Return (X, Y) of the center of cell containing provided text 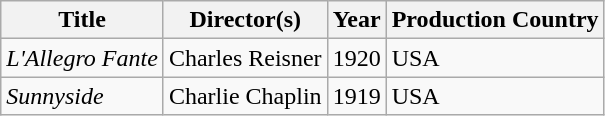
Charles Reisner (245, 58)
1919 (356, 96)
Production Country (495, 20)
L'Allegro Fante (82, 58)
Sunnyside (82, 96)
Title (82, 20)
Year (356, 20)
1920 (356, 58)
Charlie Chaplin (245, 96)
Director(s) (245, 20)
